From the cell containing the given text, extract its center point as (x, y) coordinate. 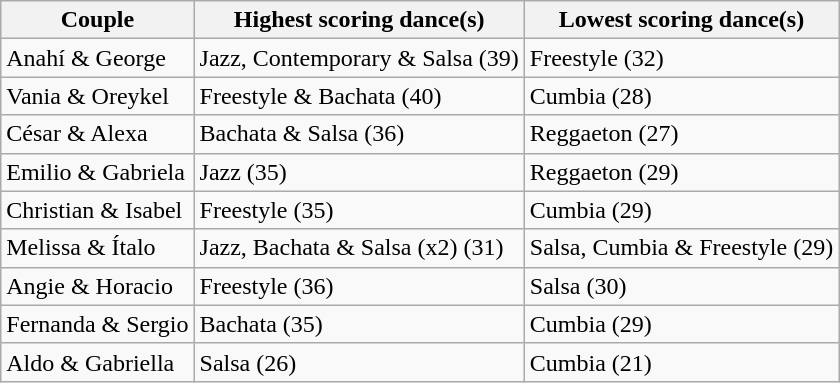
Jazz (35) (359, 172)
Highest scoring dance(s) (359, 20)
Lowest scoring dance(s) (681, 20)
Cumbia (21) (681, 362)
Salsa (26) (359, 362)
Bachata & Salsa (36) (359, 134)
Reggaeton (27) (681, 134)
Couple (98, 20)
César & Alexa (98, 134)
Christian & Isabel (98, 210)
Jazz, Bachata & Salsa (x2) (31) (359, 248)
Fernanda & Sergio (98, 324)
Melissa & Ítalo (98, 248)
Vania & Oreykel (98, 96)
Freestyle (35) (359, 210)
Salsa, Cumbia & Freestyle (29) (681, 248)
Freestyle & Bachata (40) (359, 96)
Jazz, Contemporary & Salsa (39) (359, 58)
Salsa (30) (681, 286)
Angie & Horacio (98, 286)
Freestyle (32) (681, 58)
Freestyle (36) (359, 286)
Cumbia (28) (681, 96)
Reggaeton (29) (681, 172)
Bachata (35) (359, 324)
Anahí & George (98, 58)
Aldo & Gabriella (98, 362)
Emilio & Gabriela (98, 172)
